Return the (X, Y) coordinate for the center point of the cell that contains the specified text.  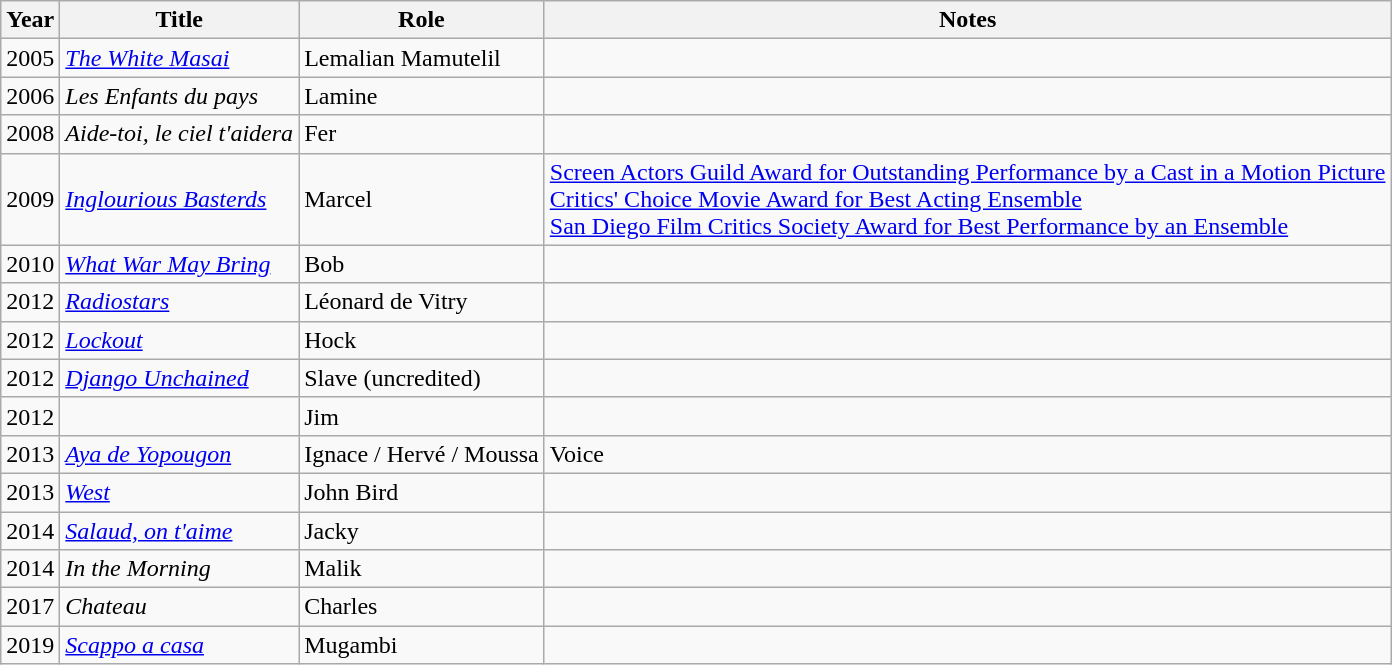
Malik (422, 569)
Title (180, 20)
Notes (968, 20)
Jim (422, 416)
In the Morning (180, 569)
Marcel (422, 199)
Role (422, 20)
Voice (968, 454)
Scappo a casa (180, 645)
What War May Bring (180, 264)
2009 (30, 199)
Chateau (180, 607)
2017 (30, 607)
Charles (422, 607)
Django Unchained (180, 378)
Aya de Yopougon (180, 454)
Bob (422, 264)
West (180, 492)
Slave (uncredited) (422, 378)
Les Enfants du pays (180, 96)
Léonard de Vitry (422, 302)
2006 (30, 96)
Year (30, 20)
John Bird (422, 492)
Ignace / Hervé / Moussa (422, 454)
Fer (422, 134)
Lockout (180, 340)
2005 (30, 58)
2010 (30, 264)
Lemalian Mamutelil (422, 58)
The White Masai (180, 58)
Inglourious Basterds (180, 199)
2008 (30, 134)
2019 (30, 645)
Radiostars (180, 302)
Hock (422, 340)
Jacky (422, 531)
Lamine (422, 96)
Salaud, on t'aime (180, 531)
Mugambi (422, 645)
Aide-toi, le ciel t'aidera (180, 134)
